Find where the given text appears and provide that cell's center as [x, y] coordinate. 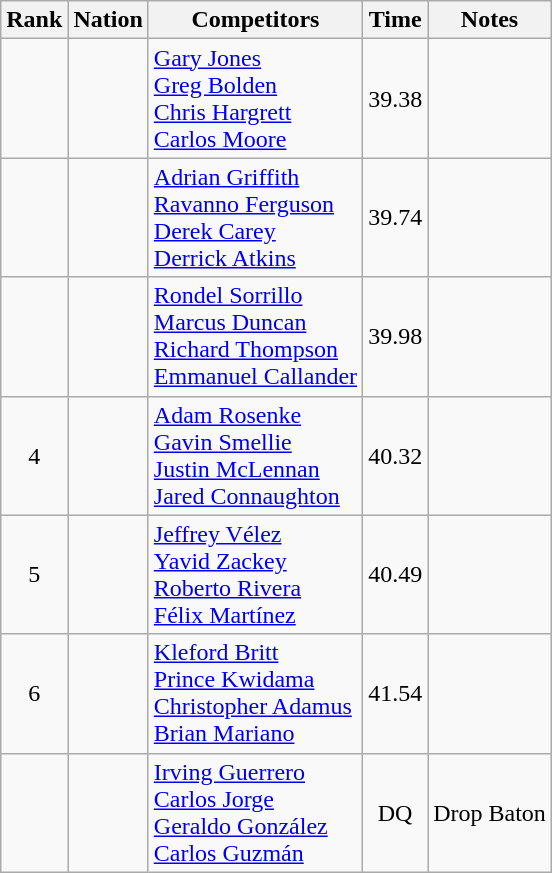
Time [396, 20]
Adrian GriffithRavanno FergusonDerek CareyDerrick Atkins [255, 218]
6 [34, 694]
39.74 [396, 218]
40.49 [396, 574]
5 [34, 574]
Kleford BrittPrince KwidamaChristopher AdamusBrian Mariano [255, 694]
Rank [34, 20]
Irving GuerreroCarlos JorgeGeraldo GonzálezCarlos Guzmán [255, 812]
39.98 [396, 336]
Nation [108, 20]
41.54 [396, 694]
Adam RosenkeGavin SmellieJustin McLennanJared Connaughton [255, 456]
Notes [490, 20]
DQ [396, 812]
Rondel SorrilloMarcus DuncanRichard ThompsonEmmanuel Callander [255, 336]
4 [34, 456]
Drop Baton [490, 812]
39.38 [396, 98]
Competitors [255, 20]
40.32 [396, 456]
Jeffrey VélezYavid ZackeyRoberto RiveraFélix Martínez [255, 574]
Gary JonesGreg BoldenChris HargrettCarlos Moore [255, 98]
